Extract the (x, y) coordinate from the center of the cell holding the provided text.  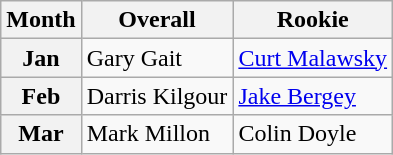
Jake Bergey (313, 96)
Rookie (313, 20)
Mar (41, 134)
Gary Gait (157, 58)
Curt Malawsky (313, 58)
Jan (41, 58)
Darris Kilgour (157, 96)
Overall (157, 20)
Colin Doyle (313, 134)
Mark Millon (157, 134)
Month (41, 20)
Feb (41, 96)
